Provide the [x, y] coordinate of the cell's center where the given text is located.  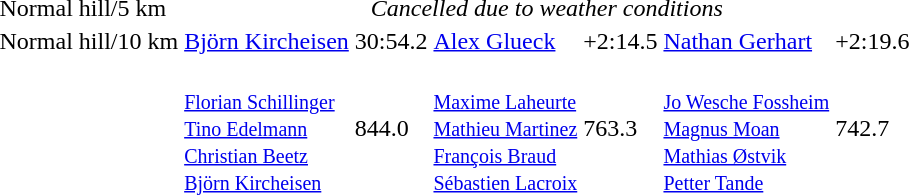
Alex Glueck [506, 41]
30:54.2 [391, 41]
Björn Kircheisen [267, 41]
+2:14.5 [620, 41]
Nathan Gerhart [746, 41]
